Scan for the cell matching the given text and deliver its [x, y] coordinate at center. 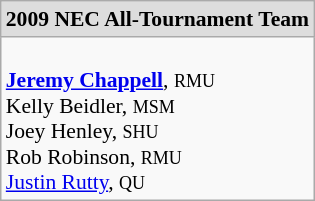
2009 NEC All-Tournament Team [158, 19]
Jeremy Chappell, RMU Kelly Beidler, MSM Joey Henley, SHU Rob Robinson, RMU Justin Rutty, QU [158, 118]
